Provide the [X, Y] coordinate of the cell's center where the given text is located.  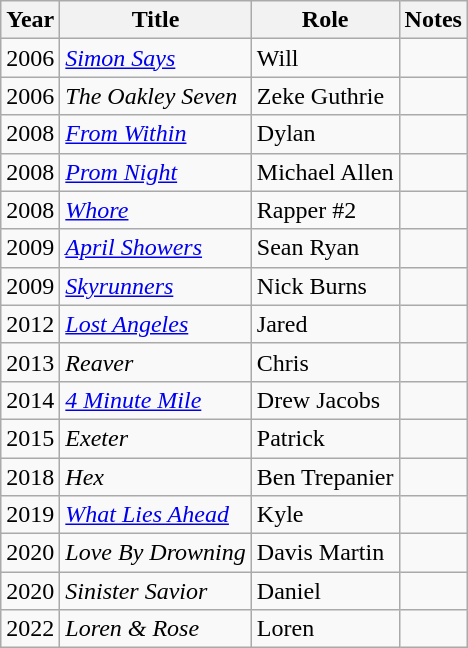
Daniel [325, 591]
Prom Night [156, 172]
April Showers [156, 248]
Zeke Guthrie [325, 96]
2015 [30, 438]
Michael Allen [325, 172]
Exeter [156, 438]
4 Minute Mile [156, 400]
2014 [30, 400]
Nick Burns [325, 286]
Love By Drowning [156, 553]
Reaver [156, 362]
Jared [325, 324]
Dylan [325, 134]
2022 [30, 629]
2019 [30, 515]
Hex [156, 477]
Lost Angeles [156, 324]
Ben Trepanier [325, 477]
Patrick [325, 438]
2018 [30, 477]
The Oakley Seven [156, 96]
2012 [30, 324]
From Within [156, 134]
What Lies Ahead [156, 515]
Sean Ryan [325, 248]
Sinister Savior [156, 591]
Role [325, 20]
Will [325, 58]
Year [30, 20]
Title [156, 20]
Davis Martin [325, 553]
Drew Jacobs [325, 400]
Loren & Rose [156, 629]
Kyle [325, 515]
Whore [156, 210]
Skyrunners [156, 286]
Chris [325, 362]
2013 [30, 362]
Rapper #2 [325, 210]
Loren [325, 629]
Simon Says [156, 58]
Notes [433, 20]
